Find where the given text appears and provide that cell's center as [X, Y] coordinate. 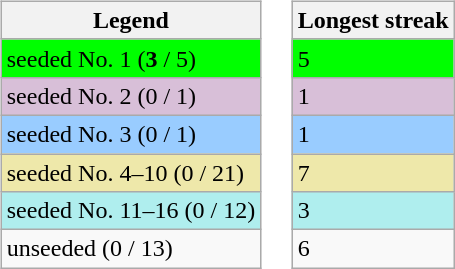
seeded No. 1 (3 / 5) [130, 58]
seeded No. 3 (0 / 1) [130, 134]
6 [373, 249]
5 [373, 58]
Longest streak [373, 20]
seeded No. 2 (0 / 1) [130, 96]
Legend [130, 20]
3 [373, 211]
unseeded (0 / 13) [130, 249]
7 [373, 173]
seeded No. 4–10 (0 / 21) [130, 173]
seeded No. 11–16 (0 / 12) [130, 211]
